From the cell containing the given text, extract its center point as (X, Y) coordinate. 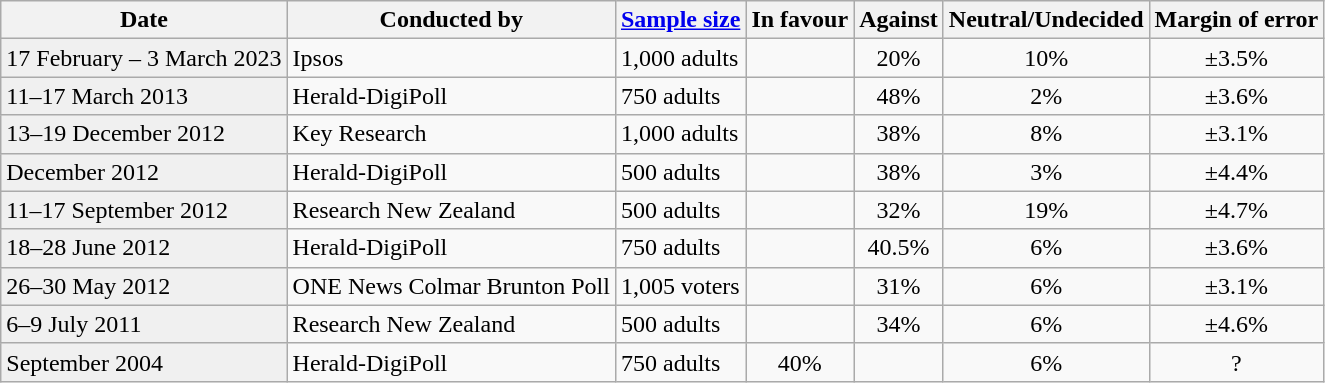
6–9 July 2011 (144, 324)
34% (899, 324)
Neutral/Undecided (1046, 20)
December 2012 (144, 172)
40.5% (899, 248)
13–19 December 2012 (144, 134)
18–28 June 2012 (144, 248)
Date (144, 20)
2% (1046, 96)
Against (899, 20)
3% (1046, 172)
10% (1046, 58)
Ipsos (451, 58)
1,005 voters (680, 286)
±4.7% (1236, 210)
8% (1046, 134)
48% (899, 96)
11–17 March 2013 (144, 96)
40% (800, 362)
ONE News Colmar Brunton Poll (451, 286)
19% (1046, 210)
±4.6% (1236, 324)
32% (899, 210)
31% (899, 286)
±3.5% (1236, 58)
±4.4% (1236, 172)
Key Research (451, 134)
In favour (800, 20)
11–17 September 2012 (144, 210)
Conducted by (451, 20)
26–30 May 2012 (144, 286)
17 February – 3 March 2023 (144, 58)
September 2004 (144, 362)
20% (899, 58)
? (1236, 362)
Margin of error (1236, 20)
Sample size (680, 20)
